Scan for the cell matching the given text and deliver its [x, y] coordinate at center. 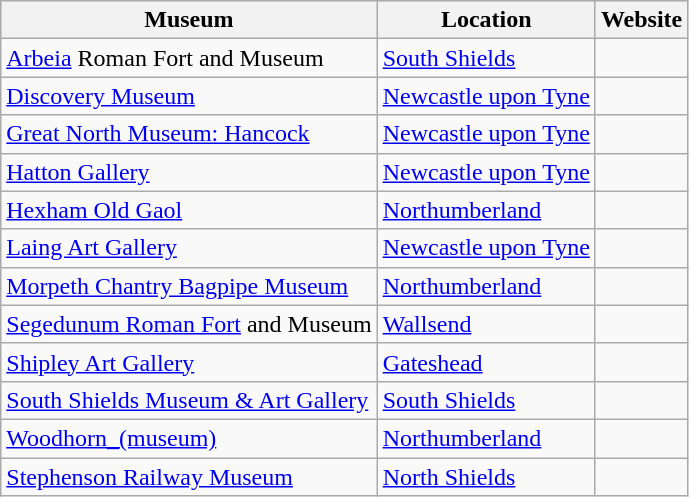
Great North Museum: Hancock [189, 134]
Museum [189, 20]
Segedunum Roman Fort and Museum [189, 324]
Stephenson Railway Museum [189, 477]
Gateshead [486, 362]
Laing Art Gallery [189, 248]
Wallsend [486, 324]
Morpeth Chantry Bagpipe Museum [189, 286]
Website [641, 20]
Location [486, 20]
Hatton Gallery [189, 172]
Woodhorn_(museum) [189, 438]
North Shields [486, 477]
Shipley Art Gallery [189, 362]
Hexham Old Gaol [189, 210]
Arbeia Roman Fort and Museum [189, 58]
Discovery Museum [189, 96]
South Shields Museum & Art Gallery [189, 400]
